Return [X, Y] of the center of cell containing provided text 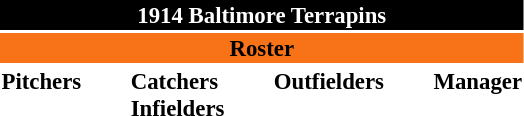
Roster [262, 48]
1914 Baltimore Terrapins [262, 15]
